Scan for the cell matching the given text and deliver its (X, Y) coordinate at center. 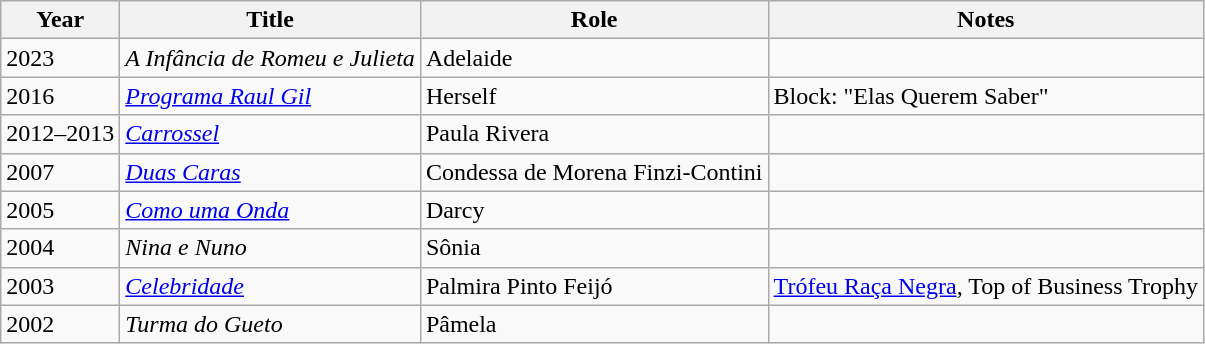
Adelaide (594, 58)
Palmira Pinto Feijó (594, 286)
2003 (60, 286)
2004 (60, 248)
Darcy (594, 210)
Condessa de Morena Finzi-Contini (594, 172)
Notes (986, 20)
Block: "Elas Querem Saber" (986, 96)
A Infância de Romeu e Julieta (270, 58)
Turma do Gueto (270, 324)
Title (270, 20)
Duas Caras (270, 172)
Sônia (594, 248)
2005 (60, 210)
Como uma Onda (270, 210)
2012–2013 (60, 134)
2023 (60, 58)
Trófeu Raça Negra, Top of Business Trophy (986, 286)
Nina e Nuno (270, 248)
2016 (60, 96)
2007 (60, 172)
Role (594, 20)
Year (60, 20)
Herself (594, 96)
Pâmela (594, 324)
Paula Rivera (594, 134)
Celebridade (270, 286)
Programa Raul Gil (270, 96)
Carrossel (270, 134)
2002 (60, 324)
